Return the [X, Y] coordinate for the center point of the cell that contains the specified text.  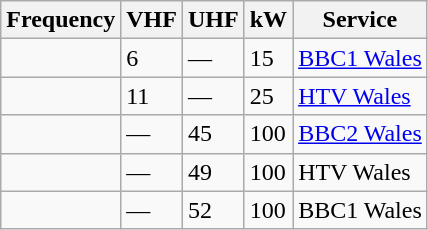
VHF [152, 20]
52 [213, 210]
6 [152, 58]
Frequency [61, 20]
49 [213, 172]
15 [268, 58]
BBC2 Wales [360, 134]
UHF [213, 20]
kW [268, 20]
25 [268, 96]
Service [360, 20]
45 [213, 134]
11 [152, 96]
